From the cell containing the given text, extract its center point as [x, y] coordinate. 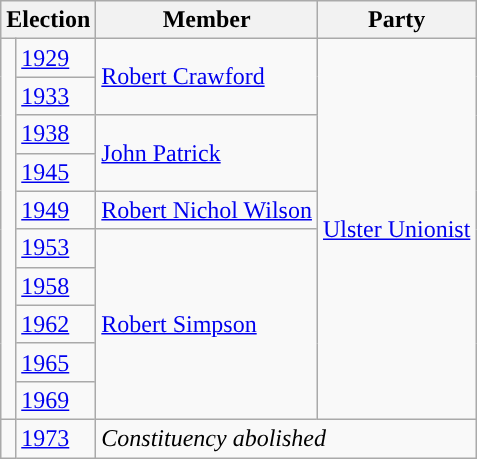
1933 [56, 96]
Ulster Unionist [396, 230]
Constituency abolished [286, 438]
Member [207, 20]
Robert Simpson [207, 324]
1953 [56, 248]
1962 [56, 324]
1949 [56, 210]
Election [48, 20]
Robert Crawford [207, 77]
1965 [56, 362]
1938 [56, 134]
1929 [56, 58]
Robert Nichol Wilson [207, 210]
1973 [56, 438]
1945 [56, 172]
Party [396, 20]
John Patrick [207, 153]
1969 [56, 400]
1958 [56, 286]
